Search for the cell housing the specified text and yield its [X, Y] center coordinate. 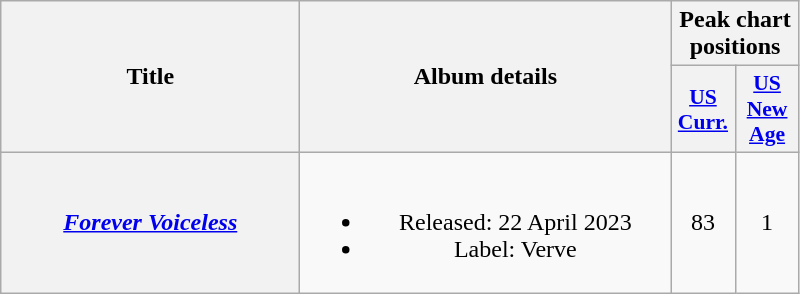
Forever Voiceless [150, 222]
1 [767, 222]
USNewAge [767, 110]
Released: 22 April 2023Label: Verve [486, 222]
Album details [486, 77]
USCurr. [703, 110]
Title [150, 77]
Peak chart positions [735, 34]
83 [703, 222]
